Return the (x, y) coordinate for the center point of the cell that contains the specified text.  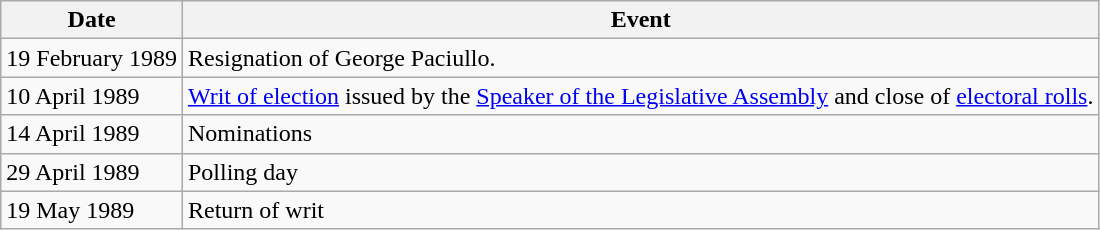
Writ of election issued by the Speaker of the Legislative Assembly and close of electoral rolls. (640, 96)
Resignation of George Paciullo. (640, 58)
Date (92, 20)
19 February 1989 (92, 58)
10 April 1989 (92, 96)
Polling day (640, 172)
Return of writ (640, 210)
29 April 1989 (92, 172)
Event (640, 20)
14 April 1989 (92, 134)
19 May 1989 (92, 210)
Nominations (640, 134)
